Output the (x, y) coordinate of the center of the cell containing the given text.  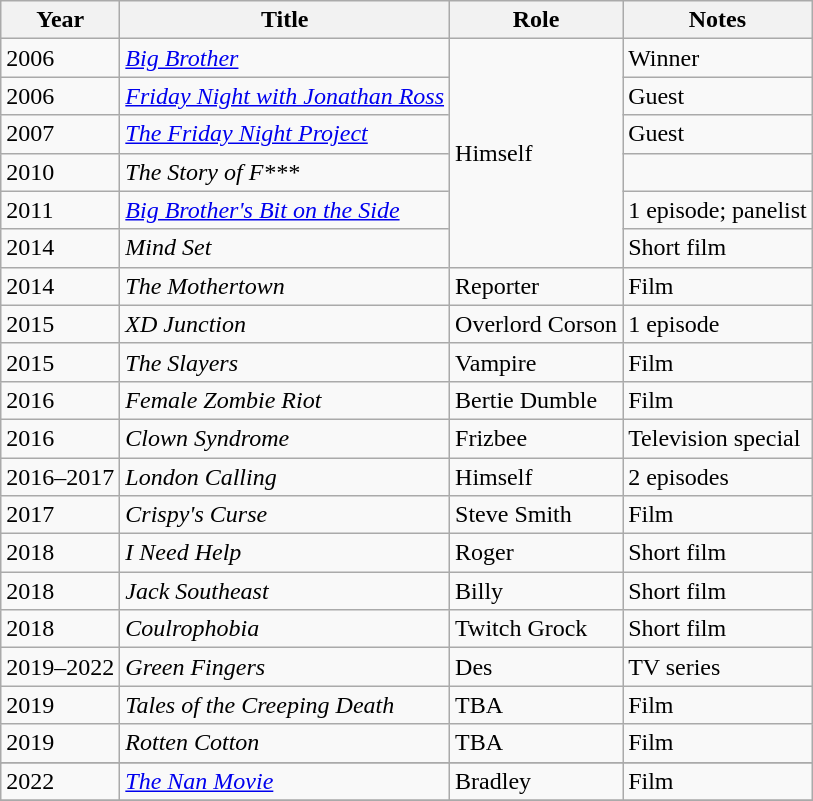
The Friday Night Project (285, 134)
Twitch Grock (536, 629)
2007 (60, 134)
Rotten Cotton (285, 743)
Billy (536, 591)
London Calling (285, 477)
Overlord Corson (536, 324)
The Mothertown (285, 286)
Crispy's Curse (285, 515)
Jack Southeast (285, 591)
Big Brother (285, 58)
2010 (60, 172)
Des (536, 667)
The Slayers (285, 362)
Clown Syndrome (285, 438)
Roger (536, 553)
Bradley (536, 781)
2022 (60, 781)
Notes (718, 20)
Mind Set (285, 248)
I Need Help (285, 553)
Steve Smith (536, 515)
Coulrophobia (285, 629)
The Story of F*** (285, 172)
1 episode (718, 324)
TV series (718, 667)
Bertie Dumble (536, 400)
2017 (60, 515)
Tales of the Creeping Death (285, 705)
2011 (60, 210)
2019–2022 (60, 667)
Role (536, 20)
Female Zombie Riot (285, 400)
Reporter (536, 286)
Year (60, 20)
The Nan Movie (285, 781)
Winner (718, 58)
Green Fingers (285, 667)
1 episode; panelist (718, 210)
Television special (718, 438)
Vampire (536, 362)
Frizbee (536, 438)
Big Brother's Bit on the Side (285, 210)
Title (285, 20)
XD Junction (285, 324)
2016–2017 (60, 477)
Friday Night with Jonathan Ross (285, 96)
2 episodes (718, 477)
